Search for the cell housing the specified text and yield its [x, y] center coordinate. 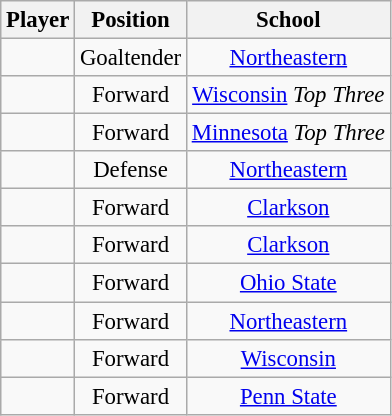
Goaltender [131, 58]
Wisconsin Top Three [288, 95]
Ohio State [288, 283]
Defense [131, 170]
Player [38, 20]
Position [131, 20]
Penn State [288, 396]
Wisconsin [288, 358]
Minnesota Top Three [288, 133]
School [288, 20]
